Extract the [X, Y] coordinate from the center of the cell holding the provided text.  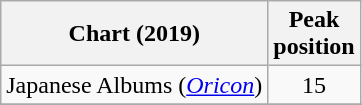
Peakposition [314, 34]
15 [314, 85]
Japanese Albums (Oricon) [134, 85]
Chart (2019) [134, 34]
